Search for the cell housing the specified text and yield its (x, y) center coordinate. 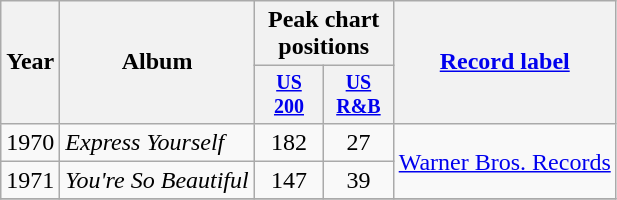
182 (288, 142)
USR&B (358, 94)
1971 (30, 180)
39 (358, 180)
Record label (504, 62)
1970 (30, 142)
You're So Beautiful (157, 180)
Album (157, 62)
US200 (288, 94)
Peak chart positions (324, 34)
Express Yourself (157, 142)
Year (30, 62)
147 (288, 180)
27 (358, 142)
Warner Bros. Records (504, 161)
